Detect which cell encompasses the target text, then output its (x, y) center coordinate. 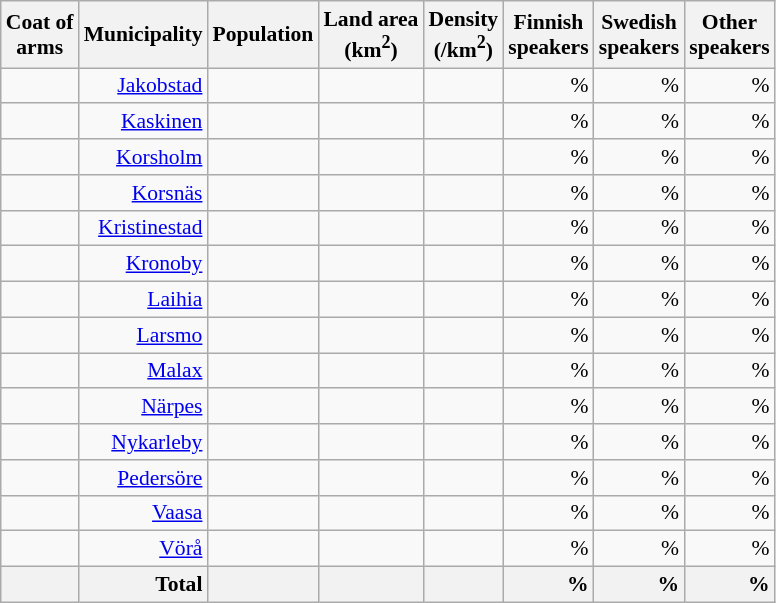
Kristinestad (144, 228)
Pedersöre (144, 478)
Laihia (144, 300)
Density(/km2) (463, 34)
Malax (144, 371)
Nykarleby (144, 442)
Population (262, 34)
Jakobstad (144, 86)
Vörå (144, 549)
Swedishspeakers (639, 34)
Kaskinen (144, 122)
Land area(km2) (370, 34)
Coat ofarms (40, 34)
Total (144, 585)
Otherspeakers (729, 34)
Vaasa (144, 513)
Närpes (144, 407)
Kronoby (144, 264)
Larsmo (144, 335)
Korsholm (144, 157)
Municipality (144, 34)
Korsnäs (144, 193)
Finnishspeakers (548, 34)
